For the text-containing cell, return its midpoint in (X, Y) coordinate format. 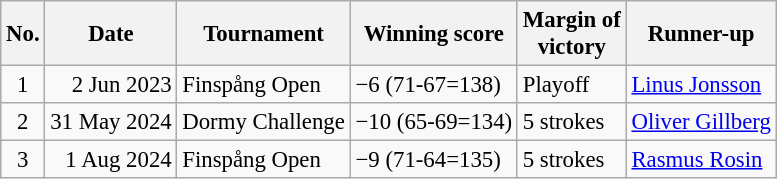
Dormy Challenge (264, 122)
−9 (71-64=135) (434, 160)
No. (23, 34)
2 Jun 2023 (111, 85)
2 (23, 122)
3 (23, 160)
Playoff (572, 85)
Oliver Gillberg (701, 122)
Linus Jonsson (701, 85)
1 (23, 85)
−10 (65-69=134) (434, 122)
Margin ofvictory (572, 34)
1 Aug 2024 (111, 160)
Rasmus Rosin (701, 160)
−6 (71-67=138) (434, 85)
Runner-up (701, 34)
Tournament (264, 34)
Date (111, 34)
31 May 2024 (111, 122)
Winning score (434, 34)
